Provide the (X, Y) coordinate of the cell's center where the given text is located.  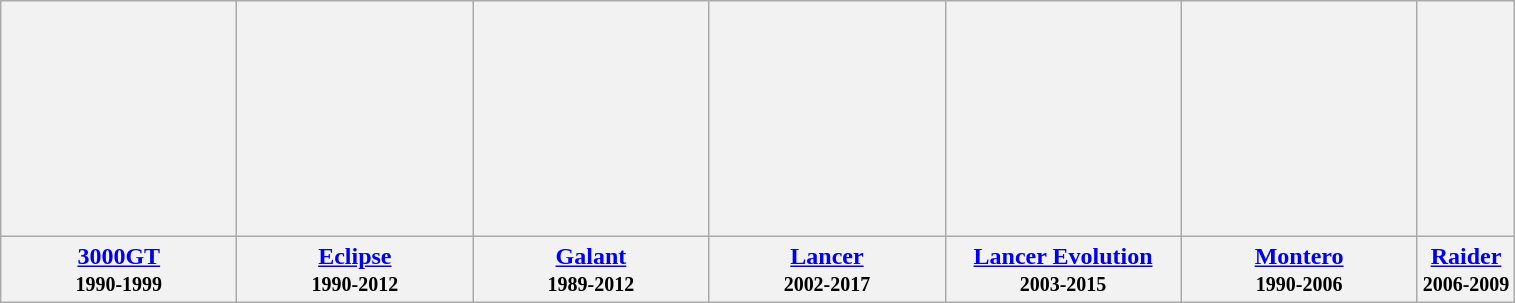
Raider2006-2009 (1466, 270)
Lancer2002-2017 (827, 270)
Lancer Evolution2003-2015 (1063, 270)
Montero1990-2006 (1299, 270)
Galant1989-2012 (591, 270)
Eclipse1990-2012 (355, 270)
3000GT1990-1999 (119, 270)
